Return the [x, y] coordinate for the center point of the cell that contains the specified text.  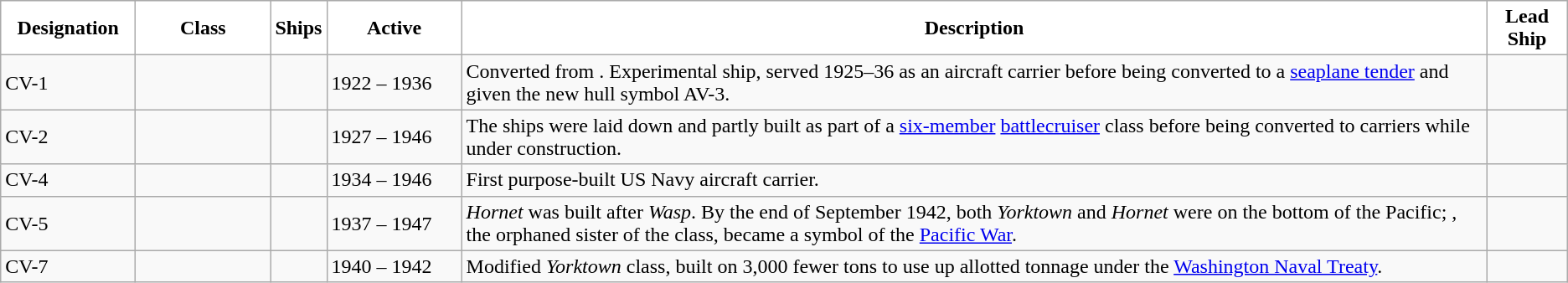
CV-1 [69, 82]
Modified Yorktown class, built on 3,000 fewer tons to use up allotted tonnage under the Washington Naval Treaty. [974, 266]
Class [203, 28]
1934 – 1946 [394, 180]
CV-7 [69, 266]
1922 – 1936 [394, 82]
The ships were laid down and partly built as part of a six-member battlecruiser class before being converted to carriers while under construction. [974, 137]
1940 – 1942 [394, 266]
First purpose-built US Navy aircraft carrier. [974, 180]
Description [974, 28]
Lead Ship [1527, 28]
Designation [69, 28]
CV-4 [69, 180]
Ships [298, 28]
Active [394, 28]
1937 – 1947 [394, 223]
CV-5 [69, 223]
CV-2 [69, 137]
1927 – 1946 [394, 137]
